Find where the given text appears and provide that cell's center as [x, y] coordinate. 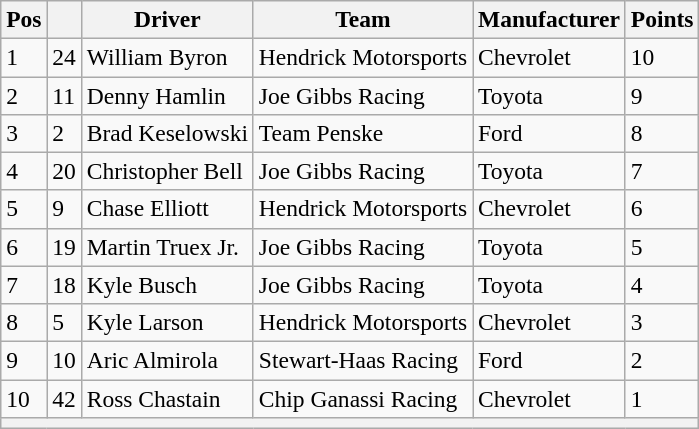
18 [64, 285]
19 [64, 247]
Chip Ganassi Racing [362, 398]
Brad Keselowski [167, 133]
42 [64, 398]
William Byron [167, 57]
Chase Elliott [167, 209]
Martin Truex Jr. [167, 247]
Christopher Bell [167, 171]
11 [64, 95]
Stewart-Haas Racing [362, 360]
Ross Chastain [167, 398]
Driver [167, 19]
Aric Almirola [167, 360]
20 [64, 171]
Team Penske [362, 133]
Kyle Busch [167, 285]
Denny Hamlin [167, 95]
Pos [24, 19]
Kyle Larson [167, 322]
Points [662, 19]
Team [362, 19]
24 [64, 57]
Manufacturer [550, 19]
